Output the (X, Y) coordinate of the center of the cell containing the given text.  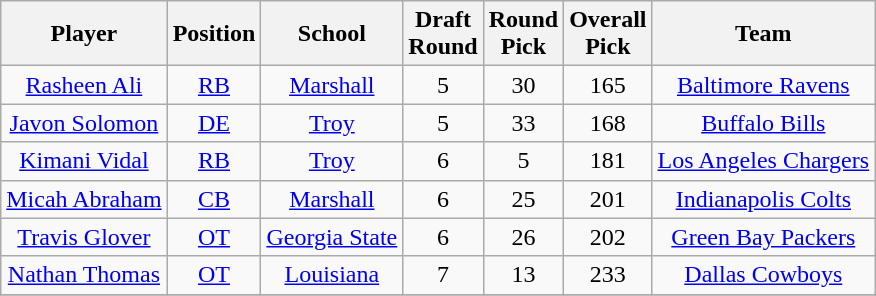
13 (523, 275)
202 (608, 237)
165 (608, 85)
Javon Solomon (84, 123)
Player (84, 34)
Travis Glover (84, 237)
30 (523, 85)
OverallPick (608, 34)
School (332, 34)
Dallas Cowboys (764, 275)
Baltimore Ravens (764, 85)
Green Bay Packers (764, 237)
Georgia State (332, 237)
33 (523, 123)
Rasheen Ali (84, 85)
168 (608, 123)
Buffalo Bills (764, 123)
DE (214, 123)
Louisiana (332, 275)
DraftRound (443, 34)
7 (443, 275)
RoundPick (523, 34)
233 (608, 275)
Los Angeles Chargers (764, 161)
25 (523, 199)
CB (214, 199)
Micah Abraham (84, 199)
26 (523, 237)
Nathan Thomas (84, 275)
201 (608, 199)
181 (608, 161)
Kimani Vidal (84, 161)
Team (764, 34)
Position (214, 34)
Indianapolis Colts (764, 199)
